Return the (x, y) coordinate for the center point of the cell that contains the specified text.  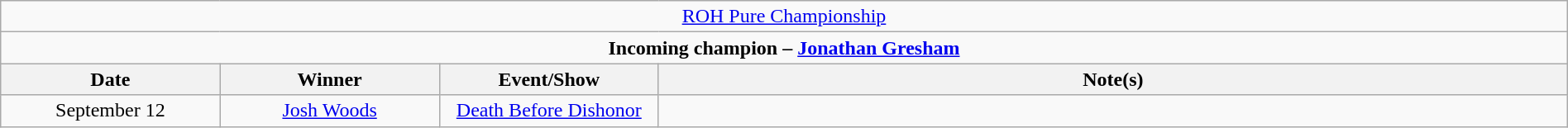
Date (111, 79)
Josh Woods (329, 111)
Winner (329, 79)
September 12 (111, 111)
Death Before Dishonor (549, 111)
Incoming champion – Jonathan Gresham (784, 48)
Event/Show (549, 79)
Note(s) (1113, 79)
ROH Pure Championship (784, 17)
